From the cell containing the given text, extract its center point as [x, y] coordinate. 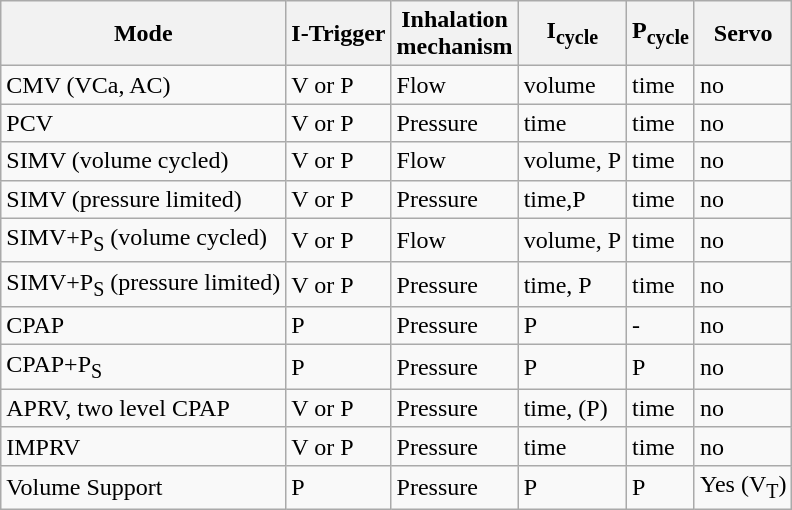
volume [572, 85]
I-Trigger [338, 34]
PCV [144, 123]
time, P [572, 284]
CPAP [144, 326]
SIMV (volume cycled) [144, 161]
APRV, two level CPAP [144, 408]
IMPRV [144, 446]
Volume Support [144, 487]
Yes (VT) [743, 487]
time,P [572, 199]
Inhalationmechanism [454, 34]
- [661, 326]
Mode [144, 34]
CMV (VCa, AC) [144, 85]
time, (P) [572, 408]
SIMV+PS (pressure limited) [144, 284]
SIMV+PS (volume cycled) [144, 240]
Pcycle [661, 34]
SIMV (pressure limited) [144, 199]
Servo [743, 34]
CPAP+PS [144, 367]
Icycle [572, 34]
